Detect which cell encompasses the target text, then output its (X, Y) center coordinate. 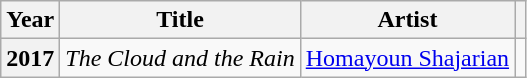
The Cloud and the Rain (180, 58)
Artist (407, 20)
2017 (30, 58)
Homayoun Shajarian (407, 58)
Year (30, 20)
Title (180, 20)
